Return the [X, Y] coordinate for the center point of the cell that contains the specified text.  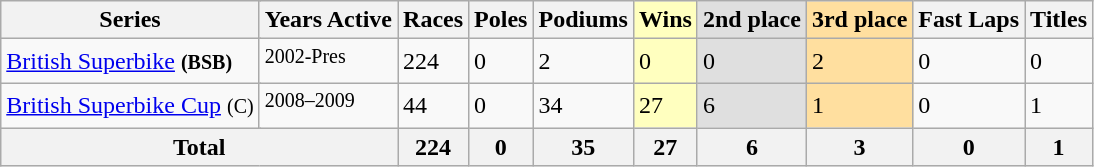
British Superbike (BSB) [130, 62]
2nd place [752, 20]
2008–2009 [328, 106]
34 [583, 106]
Poles [501, 20]
Wins [665, 20]
3 [859, 147]
2002-Pres [328, 62]
Titles [1059, 20]
3rd place [859, 20]
Podiums [583, 20]
44 [434, 106]
Total [200, 147]
Years Active [328, 20]
Series [130, 20]
British Superbike Cup (C) [130, 106]
Races [434, 20]
Fast Laps [969, 20]
35 [583, 147]
